Return [x, y] of the center of cell containing provided text 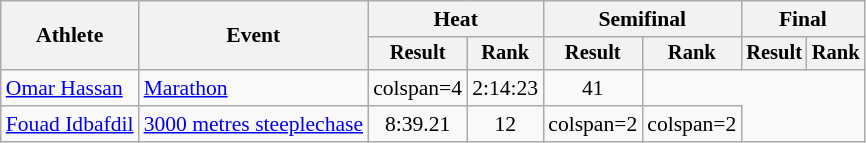
colspan=4 [418, 88]
3000 metres steeplechase [254, 124]
Omar Hassan [70, 88]
8:39.21 [418, 124]
Event [254, 36]
Athlete [70, 36]
Final [802, 19]
Semifinal [642, 19]
Heat [456, 19]
12 [505, 124]
Marathon [254, 88]
2:14:23 [505, 88]
Fouad Idbafdil [70, 124]
41 [592, 88]
